Identify which cell holds the provided text, then report its [X, Y] central coordinate. 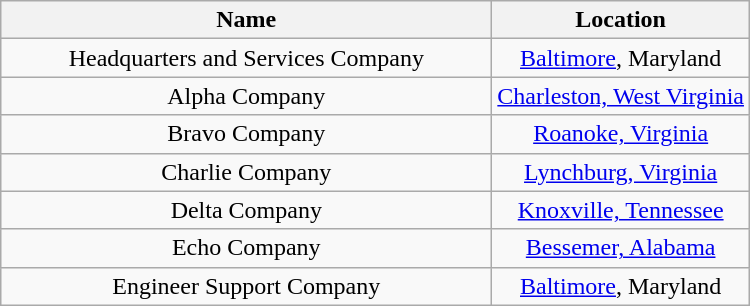
Headquarters and Services Company [246, 58]
Bravo Company [246, 134]
Charleston, West Virginia [621, 96]
Bessemer, Alabama [621, 248]
Delta Company [246, 210]
Engineer Support Company [246, 286]
Charlie Company [246, 172]
Alpha Company [246, 96]
Location [621, 20]
Name [246, 20]
Roanoke, Virginia [621, 134]
Echo Company [246, 248]
Lynchburg, Virginia [621, 172]
Knoxville, Tennessee [621, 210]
